Locate the cell with the specified text and output its [X, Y] center coordinate. 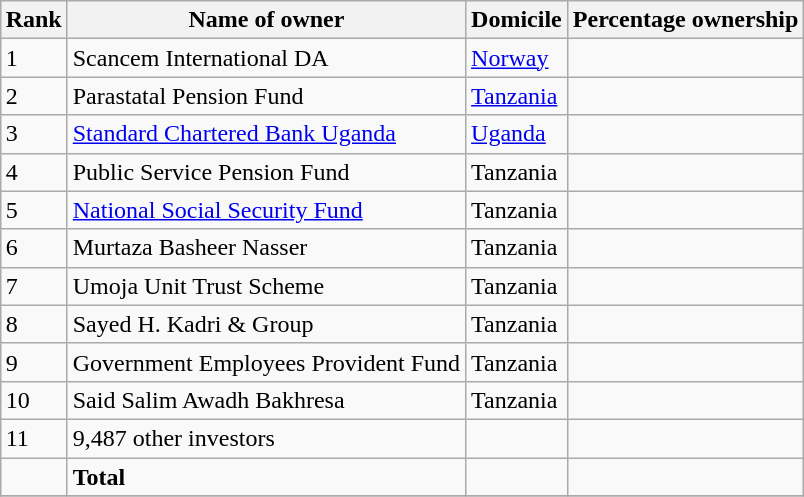
11 [34, 438]
2 [34, 96]
4 [34, 172]
9,487 other investors [266, 438]
Total [266, 477]
Public Service Pension Fund [266, 172]
Scancem International DA [266, 58]
7 [34, 286]
Percentage ownership [686, 20]
Name of owner [266, 20]
Government Employees Provident Fund [266, 362]
Rank [34, 20]
6 [34, 248]
5 [34, 210]
3 [34, 134]
9 [34, 362]
Umoja Unit Trust Scheme [266, 286]
1 [34, 58]
Domicile [517, 20]
10 [34, 400]
Uganda [517, 134]
Norway [517, 58]
Murtaza Basheer Nasser [266, 248]
Parastatal Pension Fund [266, 96]
Standard Chartered Bank Uganda [266, 134]
Sayed H. Kadri & Group [266, 324]
8 [34, 324]
Said Salim Awadh Bakhresa [266, 400]
National Social Security Fund [266, 210]
